Find where the given text appears and provide that cell's center as (X, Y) coordinate. 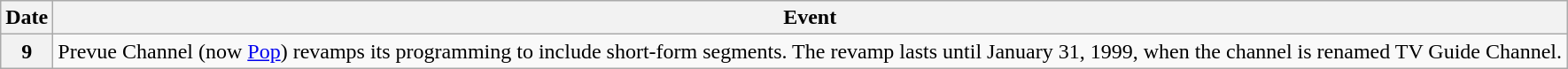
9 (27, 51)
Event (810, 18)
Date (27, 18)
